Search for the cell housing the specified text and yield its [X, Y] center coordinate. 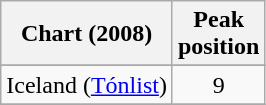
9 [218, 85]
Iceland (Tónlist) [87, 85]
Peakposition [218, 34]
Chart (2008) [87, 34]
